Pinpoint the cell where the given text exists, returning its [x, y] midpoint coordinate. 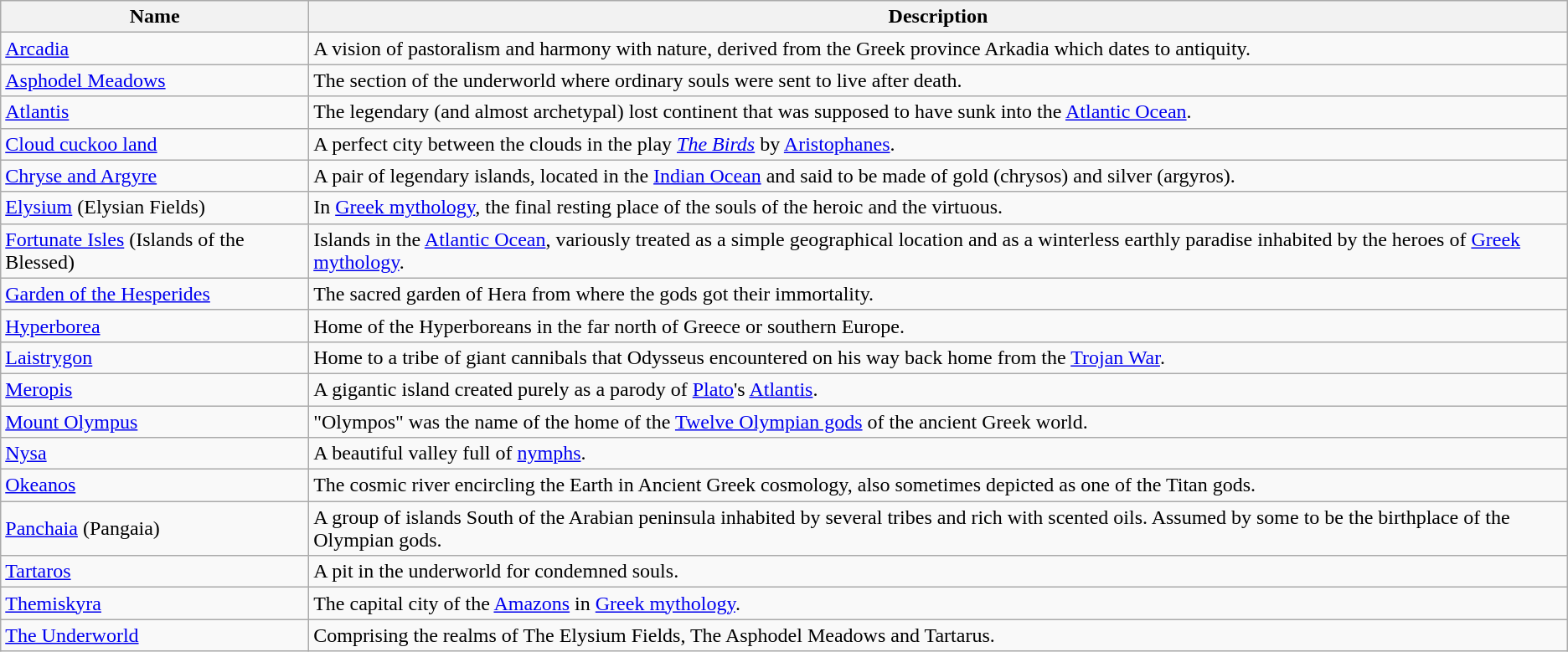
Name [155, 17]
Tartaros [155, 572]
Asphodel Meadows [155, 80]
A pit in the underworld for condemned souls. [938, 572]
A vision of pastoralism and harmony with nature, derived from the Greek province Arkadia which dates to antiquity. [938, 49]
The legendary (and almost archetypal) lost continent that was supposed to have sunk into the Atlantic Ocean. [938, 112]
Elysium (Elysian Fields) [155, 208]
A gigantic island created purely as a parody of Plato's Atlantis. [938, 389]
Mount Olympus [155, 421]
Description [938, 17]
The capital city of the Amazons in Greek mythology. [938, 603]
Fortunate Isles (Islands of the Blessed) [155, 251]
A beautiful valley full of nymphs. [938, 454]
Chryse and Argyre [155, 176]
Atlantis [155, 112]
The sacred garden of Hera from where the gods got their immortality. [938, 294]
Arcadia [155, 49]
The Underworld [155, 635]
Themiskyra [155, 603]
A perfect city between the clouds in the play The Birds by Aristophanes. [938, 144]
Hyperborea [155, 326]
Garden of the Hesperides [155, 294]
A pair of legendary islands, located in the Indian Ocean and said to be made of gold (chrysos) and silver (argyros). [938, 176]
Laistrygon [155, 357]
Home to a tribe of giant cannibals that Odysseus encountered on his way back home from the Trojan War. [938, 357]
Okeanos [155, 485]
In Greek mythology, the final resting place of the souls of the heroic and the virtuous. [938, 208]
Cloud cuckoo land [155, 144]
Meropis [155, 389]
Nysa [155, 454]
Panchaia (Pangaia) [155, 529]
The section of the underworld where ordinary souls were sent to live after death. [938, 80]
Home of the Hyperboreans in the far north of Greece or southern Europe. [938, 326]
The cosmic river encircling the Earth in Ancient Greek cosmology, also sometimes depicted as one of the Titan gods. [938, 485]
"Olympos" was the name of the home of the Twelve Olympian gods of the ancient Greek world. [938, 421]
Comprising the realms of The Elysium Fields, The Asphodel Meadows and Tartarus. [938, 635]
